Determine the (X, Y) coordinate at the center of the cell enclosing the given text.  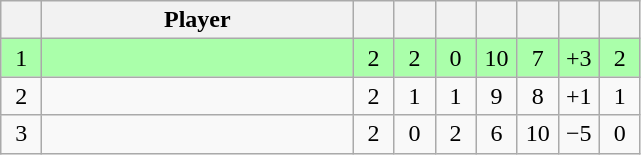
+1 (578, 96)
Player (198, 20)
−5 (578, 134)
+3 (578, 58)
8 (538, 96)
6 (496, 134)
3 (22, 134)
7 (538, 58)
9 (496, 96)
